Scan for the cell matching the given text and deliver its [x, y] coordinate at center. 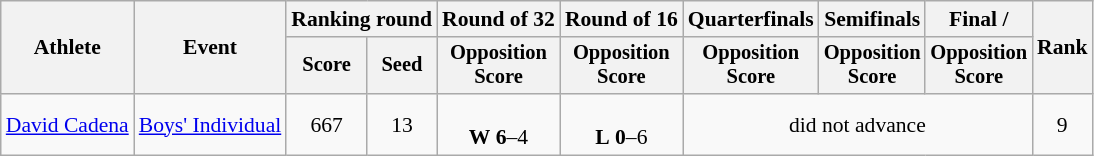
Round of 16 [622, 19]
Event [210, 48]
Boys' Individual [210, 124]
L 0–6 [622, 124]
Final / [978, 19]
Ranking round [362, 19]
Athlete [68, 48]
13 [402, 124]
Round of 32 [498, 19]
David Cadena [68, 124]
did not advance [858, 124]
667 [326, 124]
Quarterfinals [751, 19]
9 [1062, 124]
Rank [1062, 48]
W 6–4 [498, 124]
Seed [402, 66]
Semifinals [872, 19]
Score [326, 66]
